From the cell containing the given text, extract its center point as [x, y] coordinate. 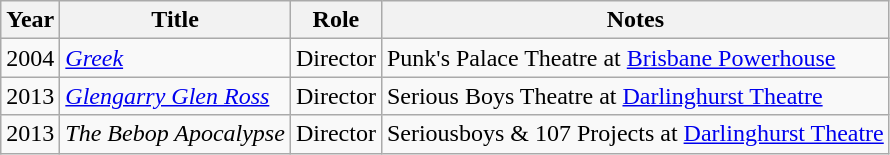
Serious Boys Theatre at Darlinghurst Theatre [635, 96]
Year [30, 20]
Seriousboys & 107 Projects at Darlinghurst Theatre [635, 134]
Role [336, 20]
Glengarry Glen Ross [176, 96]
Greek [176, 58]
The Bebop Apocalypse [176, 134]
2004 [30, 58]
Notes [635, 20]
Punk's Palace Theatre at Brisbane Powerhouse [635, 58]
Title [176, 20]
